Return (x, y) of the center of cell containing provided text 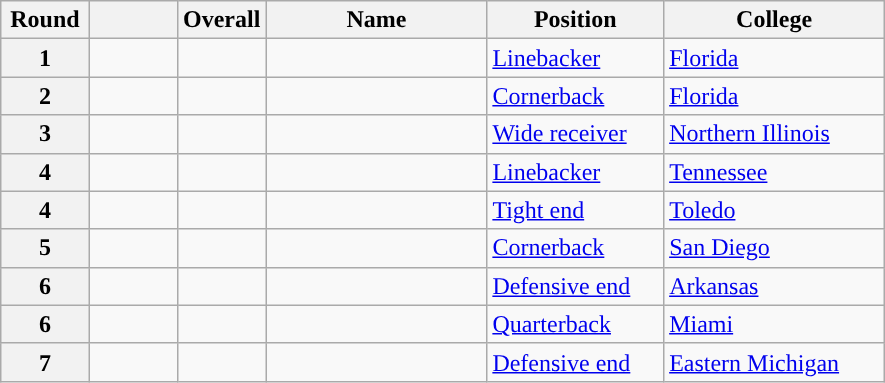
1 (45, 58)
3 (45, 134)
Position (576, 20)
Wide receiver (576, 134)
Name (376, 20)
Tennessee (774, 172)
Overall (222, 20)
Arkansas (774, 286)
2 (45, 96)
Eastern Michigan (774, 362)
Toledo (774, 210)
Northern Illinois (774, 134)
San Diego (774, 248)
College (774, 20)
Round (45, 20)
Quarterback (576, 324)
Tight end (576, 210)
Miami (774, 324)
7 (45, 362)
5 (45, 248)
